Identify which cell holds the provided text, then report its [x, y] central coordinate. 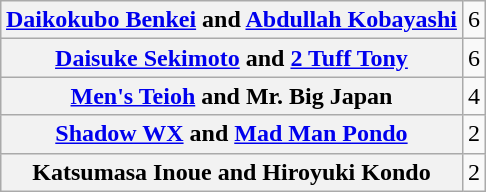
Men's Teioh and Mr. Big Japan [231, 96]
Shadow WX and Mad Man Pondo [231, 134]
Daisuke Sekimoto and 2 Tuff Tony [231, 58]
Katsumasa Inoue and Hiroyuki Kondo [231, 172]
4 [474, 96]
Daikokubo Benkei and Abdullah Kobayashi [231, 20]
